Extract the [x, y] coordinate from the center of the cell holding the provided text.  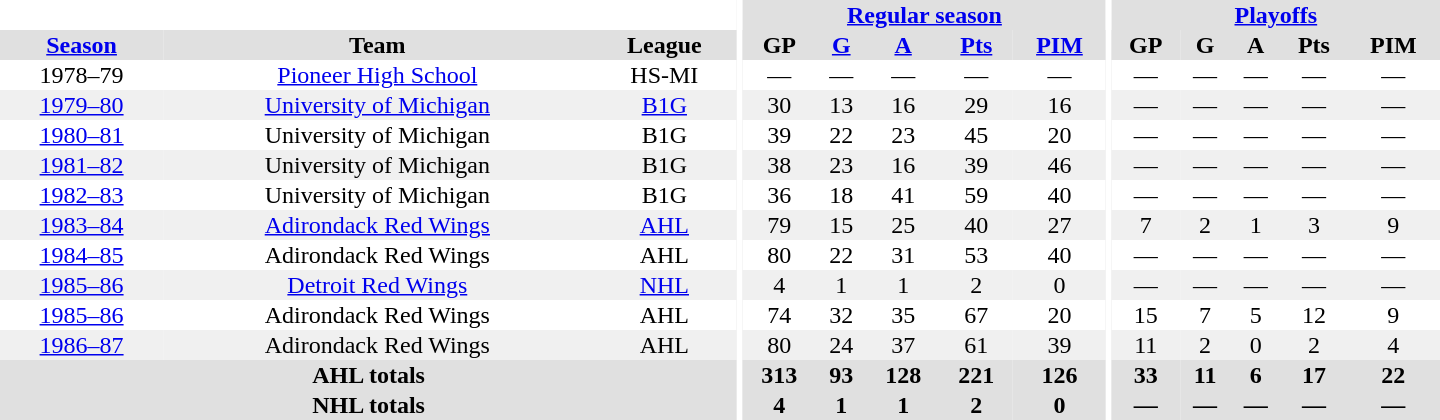
1984–85 [82, 255]
126 [1060, 375]
1979–80 [82, 105]
League [664, 45]
37 [904, 345]
Regular season [924, 15]
Pioneer High School [377, 75]
Team [377, 45]
41 [904, 195]
Detroit Red Wings [377, 285]
30 [780, 105]
HS-MI [664, 75]
128 [904, 375]
NHL [664, 285]
36 [780, 195]
67 [976, 315]
31 [904, 255]
313 [780, 375]
1981–82 [82, 165]
35 [904, 315]
24 [842, 345]
93 [842, 375]
221 [976, 375]
59 [976, 195]
74 [780, 315]
61 [976, 345]
6 [1256, 375]
1980–81 [82, 135]
79 [780, 225]
NHL totals [368, 405]
53 [976, 255]
45 [976, 135]
27 [1060, 225]
29 [976, 105]
1978–79 [82, 75]
18 [842, 195]
13 [842, 105]
Playoffs [1276, 15]
17 [1314, 375]
1982–83 [82, 195]
33 [1146, 375]
46 [1060, 165]
1983–84 [82, 225]
1986–87 [82, 345]
25 [904, 225]
AHL totals [368, 375]
3 [1314, 225]
12 [1314, 315]
Season [82, 45]
32 [842, 315]
38 [780, 165]
5 [1256, 315]
